Return the [X, Y] coordinate for the center point of the cell that contains the specified text.  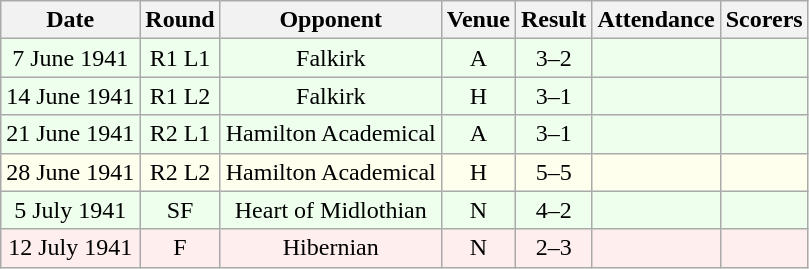
5 July 1941 [70, 210]
Venue [478, 20]
Scorers [764, 20]
12 July 1941 [70, 248]
2–3 [553, 248]
28 June 1941 [70, 172]
14 June 1941 [70, 96]
5–5 [553, 172]
R2 L2 [180, 172]
Result [553, 20]
Heart of Midlothian [330, 210]
R2 L1 [180, 134]
21 June 1941 [70, 134]
Hibernian [330, 248]
7 June 1941 [70, 58]
Opponent [330, 20]
SF [180, 210]
R1 L1 [180, 58]
Date [70, 20]
Attendance [656, 20]
3–2 [553, 58]
F [180, 248]
R1 L2 [180, 96]
Round [180, 20]
4–2 [553, 210]
